Identify which cell holds the provided text, then report its [x, y] central coordinate. 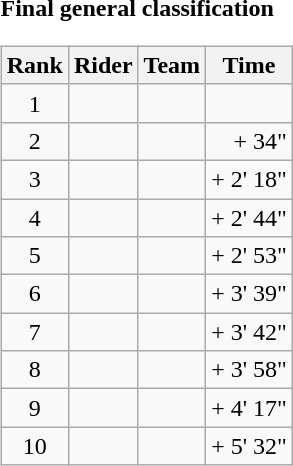
5 [34, 256]
7 [34, 332]
+ 34" [250, 141]
+ 2' 44" [250, 217]
+ 3' 39" [250, 294]
+ 2' 18" [250, 179]
8 [34, 370]
Time [250, 65]
+ 2' 53" [250, 256]
+ 5' 32" [250, 446]
Team [172, 65]
10 [34, 446]
2 [34, 141]
6 [34, 294]
9 [34, 408]
Rider [103, 65]
+ 3' 42" [250, 332]
Rank [34, 65]
1 [34, 103]
3 [34, 179]
+ 4' 17" [250, 408]
4 [34, 217]
+ 3' 58" [250, 370]
